Provide the (X, Y) coordinate of the cell's center where the given text is located.  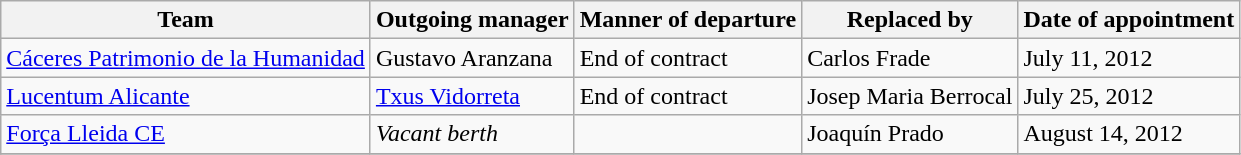
Joaquín Prado (910, 134)
Outgoing manager (472, 20)
Txus Vidorreta (472, 96)
Replaced by (910, 20)
Josep Maria Berrocal (910, 96)
Carlos Frade (910, 58)
Cáceres Patrimonio de la Humanidad (186, 58)
Manner of departure (688, 20)
Date of appointment (1129, 20)
August 14, 2012 (1129, 134)
Força Lleida CE (186, 134)
Vacant berth (472, 134)
Team (186, 20)
Gustavo Aranzana (472, 58)
July 25, 2012 (1129, 96)
July 11, 2012 (1129, 58)
Lucentum Alicante (186, 96)
